Return [X, Y] of the center of cell containing provided text 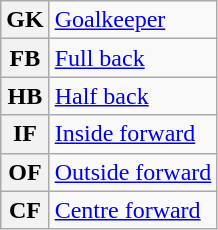
OF [25, 172]
Half back [133, 96]
Inside forward [133, 134]
CF [25, 210]
FB [25, 58]
Full back [133, 58]
HB [25, 96]
Centre forward [133, 210]
Goalkeeper [133, 20]
GK [25, 20]
IF [25, 134]
Outside forward [133, 172]
